Determine the (x, y) coordinate at the center of the cell enclosing the given text.  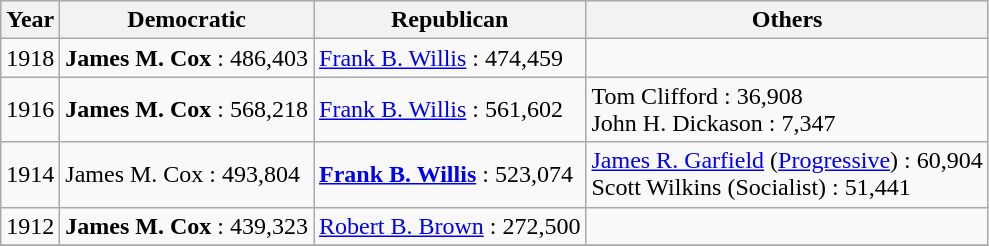
Tom Clifford : 36,908John H. Dickason : 7,347 (787, 110)
Democratic (187, 20)
1914 (30, 174)
1912 (30, 226)
Frank B. Willis : 561,602 (450, 110)
James M. Cox : 493,804 (187, 174)
1918 (30, 58)
Republican (450, 20)
Frank B. Willis : 474,459 (450, 58)
Others (787, 20)
Robert B. Brown : 272,500 (450, 226)
James M. Cox : 568,218 (187, 110)
James M. Cox : 486,403 (187, 58)
James M. Cox : 439,323 (187, 226)
1916 (30, 110)
Year (30, 20)
Frank B. Willis : 523,074 (450, 174)
James R. Garfield (Progressive) : 60,904Scott Wilkins (Socialist) : 51,441 (787, 174)
